Return [x, y] of the center of cell containing provided text 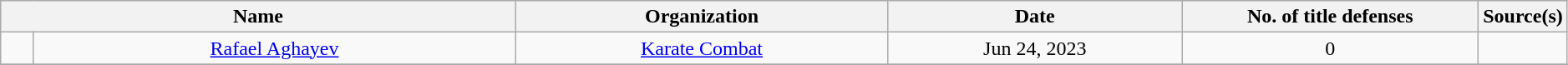
Rafael Aghayev [275, 48]
Source(s) [1524, 17]
0 [1330, 48]
Jun 24, 2023 [1035, 48]
Karate Combat [702, 48]
No. of title defenses [1330, 17]
Name [259, 17]
Organization [702, 17]
Date [1035, 17]
